From the cell containing the given text, extract its center point as [X, Y] coordinate. 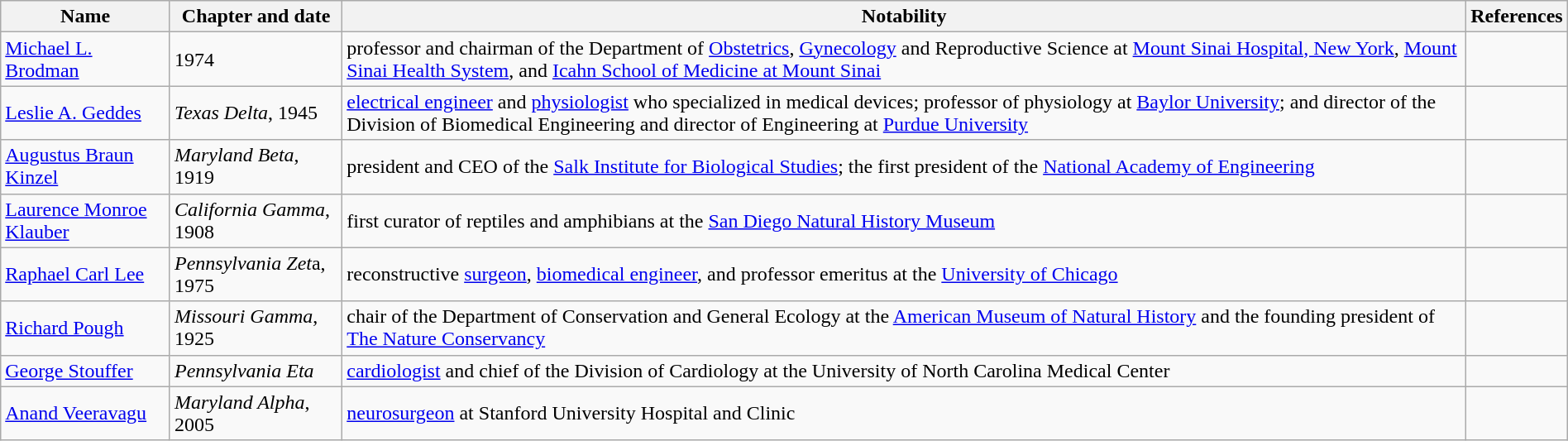
Maryland Alpha, 2005 [256, 414]
Texas Delta, 1945 [256, 113]
reconstructive surgeon, biomedical engineer, and professor emeritus at the University of Chicago [905, 275]
Chapter and date [256, 17]
Leslie A. Geddes [86, 113]
Richard Pough [86, 328]
George Stouffer [86, 371]
Missouri Gamma, 1925 [256, 328]
Name [86, 17]
Pennsylvania Zeta, 1975 [256, 275]
1974 [256, 60]
Maryland Beta, 1919 [256, 167]
Anand Veeravagu [86, 414]
Augustus Braun Kinzel [86, 167]
Notability [905, 17]
California Gamma, 1908 [256, 220]
president and CEO of the Salk Institute for Biological Studies; the first president of the National Academy of Engineering [905, 167]
cardiologist and chief of the Division of Cardiology at the University of North Carolina Medical Center [905, 371]
first curator of reptiles and amphibians at the San Diego Natural History Museum [905, 220]
Michael L. Brodman [86, 60]
neurosurgeon at Stanford University Hospital and Clinic [905, 414]
Pennsylvania Eta [256, 371]
Laurence Monroe Klauber [86, 220]
Raphael Carl Lee [86, 275]
References [1517, 17]
